Extract the [x, y] coordinate from the center of the cell holding the provided text.  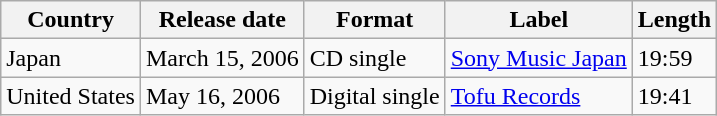
United States [71, 96]
Release date [222, 20]
Length [674, 20]
Country [71, 20]
Tofu Records [538, 96]
May 16, 2006 [222, 96]
19:59 [674, 58]
Format [374, 20]
Digital single [374, 96]
CD single [374, 58]
Sony Music Japan [538, 58]
March 15, 2006 [222, 58]
Japan [71, 58]
19:41 [674, 96]
Label [538, 20]
